Find where the given text appears and provide that cell's center as [X, Y] coordinate. 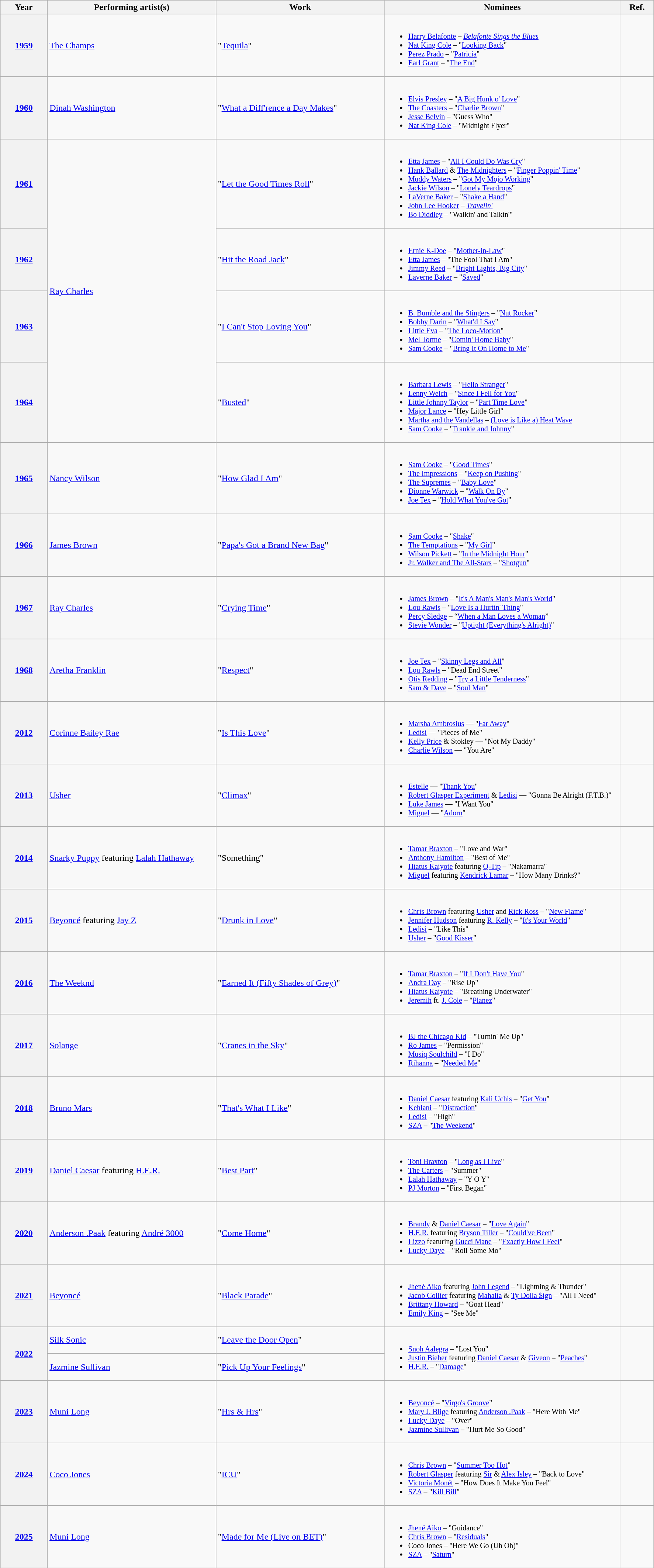
Harry Belafonte – Belafonte Sings the BluesNat King Cole – "Looking Back"Perez Prado – "Patricia"Earl Grant – "The End" [502, 46]
Marsha Ambrosius — "Far Away"Ledisi — "Pieces of Me"Kelly Price & Stokley — "Not My Daddy"Charlie Wilson — "You Are" [502, 733]
2016 [24, 983]
Corinne Bailey Rae [132, 733]
Work [300, 7]
"Earned It (Fifty Shades of Grey)" [300, 983]
Estelle — "Thank You"Robert Glasper Experiment & Ledisi — "Gonna Be Alright (F.T.B.)"Luke James — "I Want You"Miguel — "Adorn" [502, 795]
"Made for Me (Live on BET)" [300, 1536]
1967 [24, 607]
Daniel Caesar featuring H.E.R. [132, 1170]
"Pick Up Your Feelings" [300, 1367]
Joe Tex – "Skinny Legs and All"Lou Rawls – "Dead End Street"Otis Redding – "Try a Little Tenderness"Sam & Dave – "Soul Man" [502, 670]
"Leave the Door Open" [300, 1340]
Ref. [637, 7]
2014 [24, 857]
2017 [24, 1046]
"That's What I Like" [300, 1108]
"Hrs & Hrs" [300, 1412]
Aretha Franklin [132, 670]
"Cranes in the Sky" [300, 1046]
"How Glad I Am" [300, 478]
Snoh Aalegra – "Lost You"Justin Bieber featuring Daniel Caesar & Giveon – "Peaches"H.E.R. – "Damage" [502, 1353]
Nancy Wilson [132, 478]
The Champs [132, 46]
"Papa's Got a Brand New Bag" [300, 545]
2023 [24, 1412]
Chris Brown – "Summer Too Hot"Robert Glasper featuring Sir & Alex Isley – "Back to Love"Victoria Monét – "How Does It Make You Feel"SZA – "Kill Bill" [502, 1474]
2021 [24, 1295]
2020 [24, 1233]
Elvis Presley – "A Big Hunk o' Love"The Coasters – "Charlie Brown"Jesse Belvin – "Guess Who"Nat King Cole – "Midnight Flyer" [502, 108]
Tamar Braxton – "If I Don't Have You"Andra Day – "Rise Up"Hiatus Kaiyote – "Breathing Underwater"Jeremih ft. J. Cole – "Planez" [502, 983]
Silk Sonic [132, 1340]
"Busted" [300, 402]
Beyoncé – "Virgo's Groove"Mary J. Blige featuring Anderson .Paak – "Here With Me"Lucky Daye – "Over"Jazmine Sullivan – "Hurt Me So Good" [502, 1412]
Dinah Washington [132, 108]
Performing artist(s) [132, 7]
"Come Home" [300, 1233]
1959 [24, 46]
Jazmine Sullivan [132, 1367]
2012 [24, 733]
2024 [24, 1474]
"Best Part" [300, 1170]
1964 [24, 402]
Year [24, 7]
2013 [24, 795]
2025 [24, 1536]
"What a Diff'rence a Day Makes" [300, 108]
"Black Parade" [300, 1295]
2022 [24, 1353]
Beyoncé [132, 1295]
Bruno Mars [132, 1108]
1962 [24, 260]
"Tequila" [300, 46]
Beyoncé featuring Jay Z [132, 920]
"Is This Love" [300, 733]
1966 [24, 545]
"Let the Good Times Roll" [300, 184]
2018 [24, 1108]
1963 [24, 327]
Jhené Aiko – "Guidance"Chris Brown – "Residuals"Coco Jones – "Here We Go (Uh Oh)"SZA – "Saturn" [502, 1536]
Usher [132, 795]
"Respect" [300, 670]
Sam Cooke – "Shake"The Temptations – "My Girl"Wilson Pickett – "In the Midnight Hour"Jr. Walker and The All-Stars – "Shotgun" [502, 545]
Anderson .Paak featuring André 3000 [132, 1233]
BJ the Chicago Kid – "Turnin' Me Up"Ro James – "Permission"Musiq Soulchild – "I Do"Rihanna – "Needed Me" [502, 1046]
2015 [24, 920]
2019 [24, 1170]
1960 [24, 108]
The Weeknd [132, 983]
1961 [24, 184]
"I Can't Stop Loving You" [300, 327]
Solange [132, 1046]
1968 [24, 670]
Nominees [502, 7]
"ICU" [300, 1474]
Sam Cooke – "Good Times"The Impressions – "Keep on Pushing"The Supremes – "Baby Love"Dionne Warwick – "Walk On By"Joe Tex – "Hold What You've Got" [502, 478]
Toni Braxton – "Long as I Live"The Carters – "Summer"Lalah Hathaway – "Y O Y"PJ Morton – "First Began" [502, 1170]
"Climax" [300, 795]
James Brown [132, 545]
"Crying Time" [300, 607]
Coco Jones [132, 1474]
Daniel Caesar featuring Kali Uchis – "Get You"Kehlani – "Distraction"Ledisi – "High"SZA – "The Weekend" [502, 1108]
Snarky Puppy featuring Lalah Hathaway [132, 857]
1965 [24, 478]
Ernie K-Doe – "Mother-in-Law"Etta James – "The Fool That I Am"Jimmy Reed – "Bright Lights, Big City"Laverne Baker – "Saved" [502, 260]
"Drunk in Love" [300, 920]
"Something" [300, 857]
"Hit the Road Jack" [300, 260]
